Extract the (x, y) coordinate from the center of the cell holding the provided text.  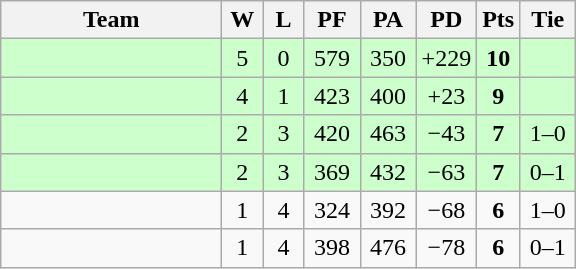
−63 (446, 172)
PF (332, 20)
398 (332, 248)
463 (388, 134)
420 (332, 134)
579 (332, 58)
392 (388, 210)
324 (332, 210)
Pts (498, 20)
476 (388, 248)
L (284, 20)
350 (388, 58)
10 (498, 58)
369 (332, 172)
423 (332, 96)
0 (284, 58)
Tie (548, 20)
PA (388, 20)
W (242, 20)
PD (446, 20)
−68 (446, 210)
+23 (446, 96)
−78 (446, 248)
Team (112, 20)
432 (388, 172)
9 (498, 96)
+229 (446, 58)
400 (388, 96)
5 (242, 58)
−43 (446, 134)
